Capture the cell that displays the provided text and extract its (X, Y) central coordinate. 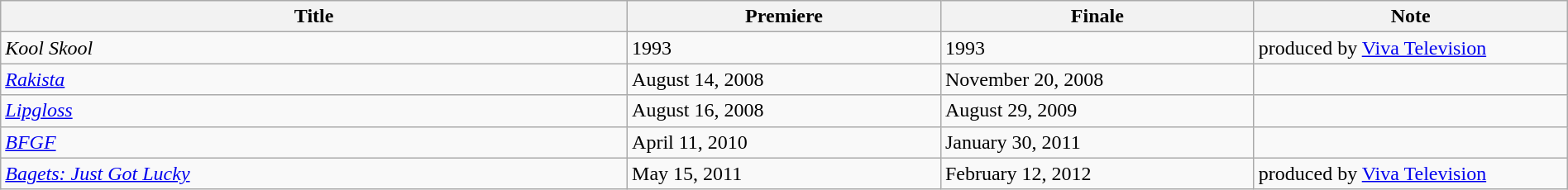
Lipgloss (314, 111)
August 29, 2009 (1097, 111)
Note (1411, 17)
Title (314, 17)
August 16, 2008 (784, 111)
Premiere (784, 17)
May 15, 2011 (784, 173)
Bagets: Just Got Lucky (314, 173)
BFGF (314, 142)
August 14, 2008 (784, 79)
Rakista (314, 79)
January 30, 2011 (1097, 142)
February 12, 2012 (1097, 173)
Finale (1097, 17)
November 20, 2008 (1097, 79)
April 11, 2010 (784, 142)
Kool Skool (314, 48)
